Locate the cell with the specified text and output its [x, y] center coordinate. 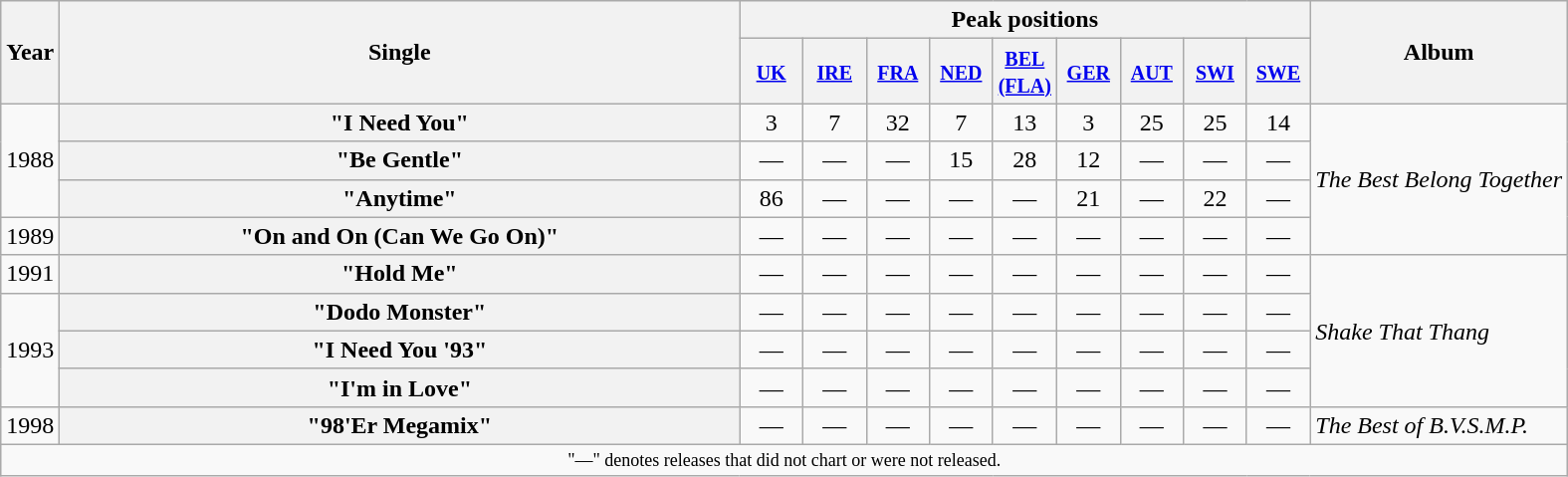
21 [1089, 198]
1991 [30, 274]
The Best of B.V.S.M.P. [1440, 425]
32 [898, 122]
"On and On (Can We Go On)" [400, 236]
28 [1024, 160]
1998 [30, 425]
"Hold Me" [400, 274]
1989 [30, 236]
12 [1089, 160]
13 [1024, 122]
"Anytime" [400, 198]
14 [1278, 122]
UK [772, 72]
"98'Er Megamix" [400, 425]
Shake That Thang [1440, 331]
1988 [30, 160]
GER [1089, 72]
1993 [30, 350]
Single [400, 52]
22 [1216, 198]
"—" denotes releases that did not chart or were not released. [784, 460]
SWE [1278, 72]
BEL(FLA) [1024, 72]
15 [962, 160]
"Dodo Monster" [400, 312]
Year [30, 52]
NED [962, 72]
AUT [1152, 72]
Album [1440, 52]
SWI [1216, 72]
"I Need You" [400, 122]
"I'm in Love" [400, 387]
86 [772, 198]
"Be Gentle" [400, 160]
FRA [898, 72]
Peak positions [1025, 20]
IRE [834, 72]
"I Need You '93" [400, 350]
The Best Belong Together [1440, 179]
